Identify which cell holds the provided text, then report its [X, Y] central coordinate. 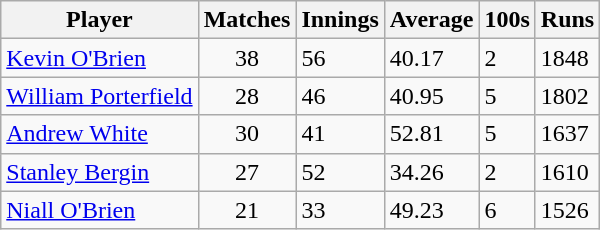
Stanley Bergin [100, 172]
1802 [567, 96]
1637 [567, 134]
52.81 [432, 134]
38 [247, 58]
Average [432, 20]
100s [507, 20]
1848 [567, 58]
56 [340, 58]
33 [340, 210]
Runs [567, 20]
6 [507, 210]
27 [247, 172]
49.23 [432, 210]
Andrew White [100, 134]
Matches [247, 20]
Player [100, 20]
46 [340, 96]
21 [247, 210]
1610 [567, 172]
30 [247, 134]
Kevin O'Brien [100, 58]
41 [340, 134]
40.17 [432, 58]
Innings [340, 20]
34.26 [432, 172]
40.95 [432, 96]
Niall O'Brien [100, 210]
William Porterfield [100, 96]
52 [340, 172]
1526 [567, 210]
28 [247, 96]
